Output the (x, y) coordinate of the center of the cell containing the given text.  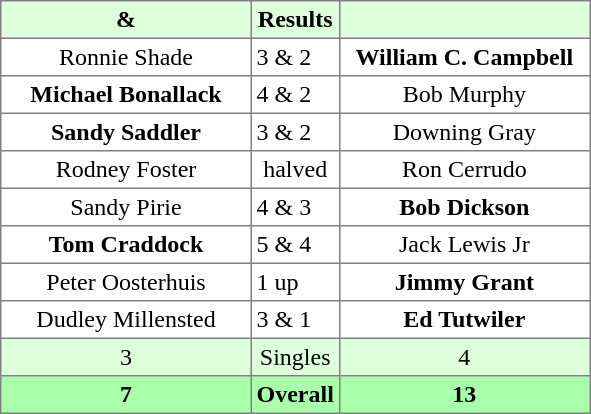
4 (464, 357)
Rodney Foster (126, 170)
Sandy Saddler (126, 132)
7 (126, 395)
3 (126, 357)
Dudley Millensted (126, 320)
3 & 1 (295, 320)
Ronnie Shade (126, 57)
4 & 3 (295, 207)
13 (464, 395)
Jimmy Grant (464, 282)
Jack Lewis Jr (464, 245)
halved (295, 170)
Singles (295, 357)
Tom Craddock (126, 245)
Downing Gray (464, 132)
Results (295, 20)
4 & 2 (295, 95)
5 & 4 (295, 245)
1 up (295, 282)
Overall (295, 395)
Bob Dickson (464, 207)
& (126, 20)
William C. Campbell (464, 57)
Sandy Pirie (126, 207)
Ron Cerrudo (464, 170)
Peter Oosterhuis (126, 282)
Ed Tutwiler (464, 320)
Michael Bonallack (126, 95)
Bob Murphy (464, 95)
